Search for the cell housing the specified text and yield its (X, Y) center coordinate. 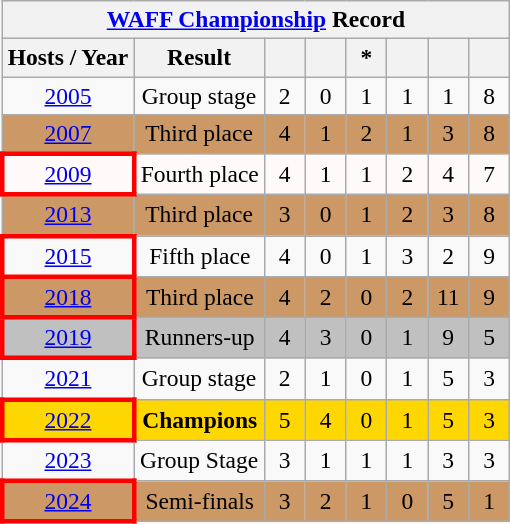
2022 (68, 420)
Group Stage (200, 460)
2009 (68, 174)
Fifth place (200, 256)
2023 (68, 460)
2018 (68, 296)
Champions (200, 420)
2007 (68, 134)
2005 (68, 95)
2015 (68, 256)
2021 (68, 378)
Semi-finals (200, 500)
Fourth place (200, 174)
Hosts / Year (68, 57)
2019 (68, 338)
Result (200, 57)
* (366, 57)
WAFF Championship Record (256, 19)
11 (448, 296)
7 (490, 174)
2024 (68, 500)
Runners-up (200, 338)
2013 (68, 214)
